Extract the (X, Y) coordinate from the center of the cell holding the provided text.  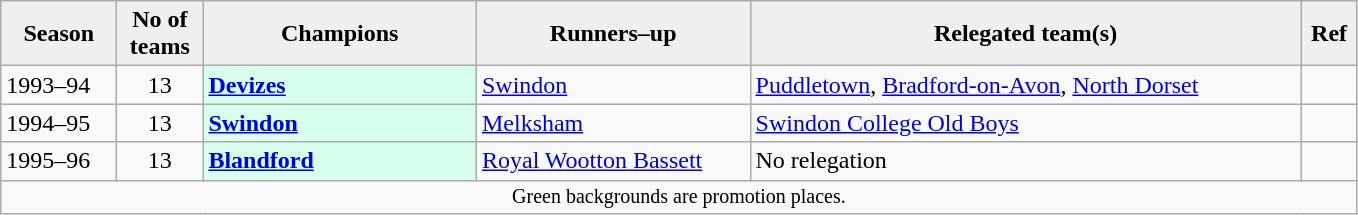
Blandford (340, 161)
Royal Wootton Bassett (613, 161)
Champions (340, 34)
Puddletown, Bradford-on-Avon, North Dorset (1026, 85)
Season (59, 34)
Devizes (340, 85)
1995–96 (59, 161)
Swindon College Old Boys (1026, 123)
Green backgrounds are promotion places. (679, 196)
No relegation (1026, 161)
Melksham (613, 123)
Relegated team(s) (1026, 34)
1993–94 (59, 85)
Ref (1329, 34)
1994–95 (59, 123)
No of teams (160, 34)
Runners–up (613, 34)
